Return the [X, Y] coordinate for the center point of the cell that contains the specified text.  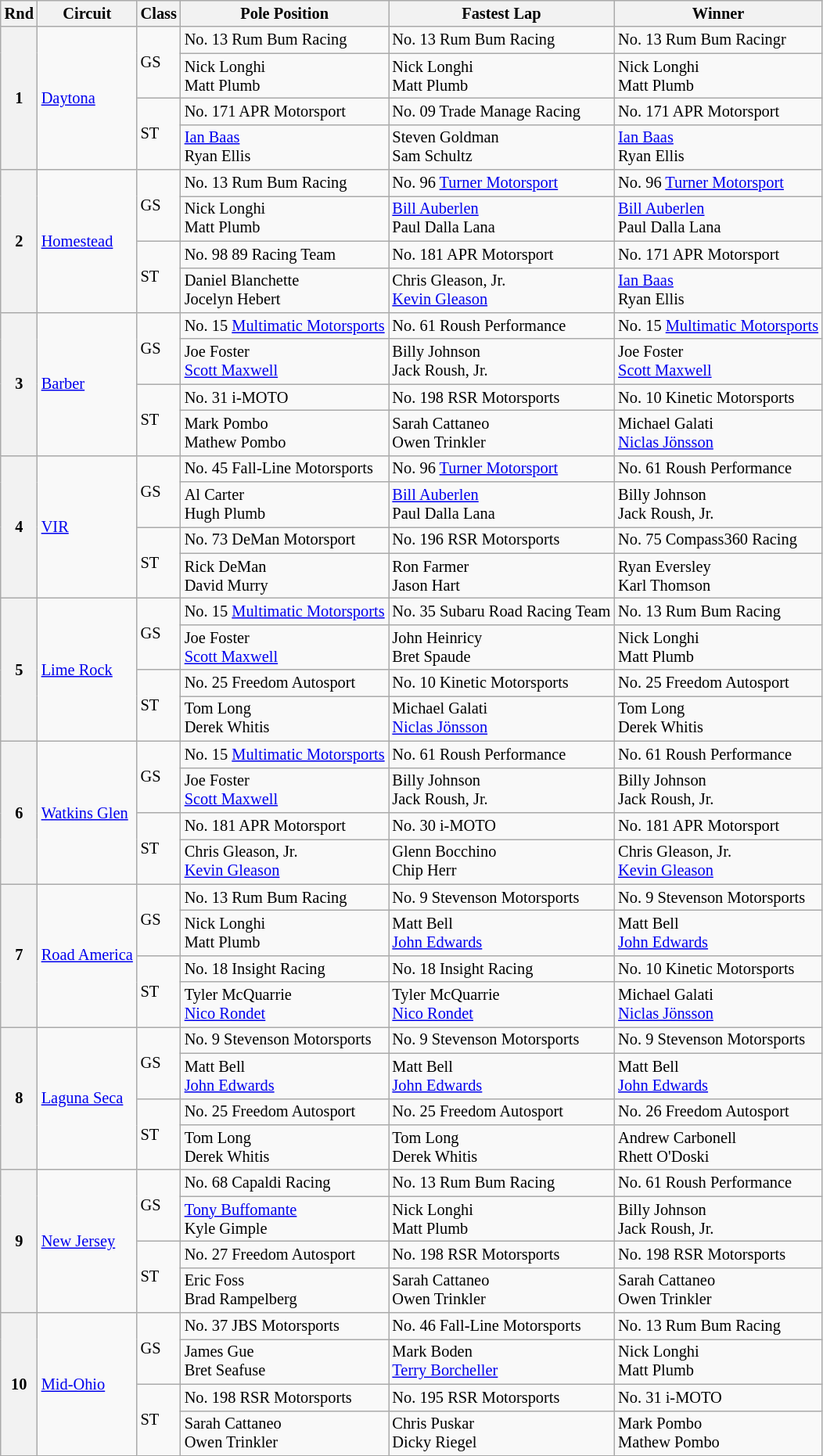
No. 73 DeMan Motorsport [285, 540]
New Jersey [88, 1241]
Daniel Blanchette Jocelyn Hebert [285, 290]
Ron Farmer Jason Hart [501, 576]
No. 98 89 Racing Team [285, 254]
Mark Boden Terry Borcheller [501, 1361]
Winner [718, 13]
Class [159, 13]
Rnd [19, 13]
No. 13 Rum Bum Racingr [718, 40]
8 [19, 1098]
5 [19, 670]
James Gue Bret Seafuse [285, 1361]
Ryan Eversley Karl Thomson [718, 576]
Lime Rock [88, 670]
7 [19, 956]
No. 195 RSR Motorsports [501, 1397]
9 [19, 1241]
John Heinricy Bret Spaude [501, 647]
6 [19, 812]
No. 45 Fall-Line Motorsports [285, 469]
Road America [88, 956]
Al Carter Hugh Plumb [285, 505]
Rick DeMan David Murry [285, 576]
Fastest Lap [501, 13]
Watkins Glen [88, 812]
No. 68 Capaldi Racing [285, 1183]
No. 46 Fall-Line Motorsports [501, 1326]
No. 75 Compass360 Racing [718, 540]
Chris Puskar Dicky Riegel [501, 1433]
No. 35 Subaru Road Racing Team [501, 611]
Glenn Bocchino Chip Herr [501, 861]
Tony Buffomante Kyle Gimple [285, 1219]
No. 26 Freedom Autosport [718, 1112]
Steven Goldman Sam Schultz [501, 147]
3 [19, 383]
Eric Foss Brad Rampelberg [285, 1290]
No. 27 Freedom Autosport [285, 1254]
No. 30 i-MOTO [501, 825]
Barber [88, 383]
2 [19, 241]
Pole Position [285, 13]
Laguna Seca [88, 1098]
Circuit [88, 13]
No. 09 Trade Manage Racing [501, 111]
1 [19, 99]
Mid-Ohio [88, 1385]
10 [19, 1385]
Homestead [88, 241]
Andrew Carbonell Rhett O'Doski [718, 1147]
VIR [88, 527]
4 [19, 527]
No. 196 RSR Motorsports [501, 540]
No. 37 JBS Motorsports [285, 1326]
Daytona [88, 99]
